Pinpoint the cell where the given text exists, returning its [X, Y] midpoint coordinate. 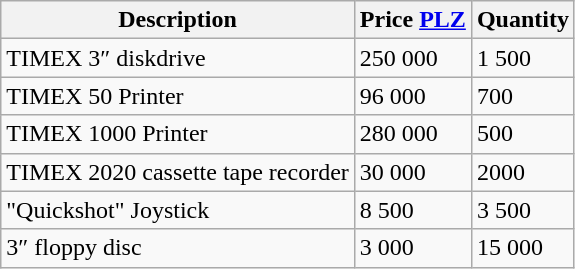
2000 [522, 172]
250 000 [412, 58]
Description [178, 20]
8 500 [412, 210]
"Quickshot" Joystick [178, 210]
30 000 [412, 172]
15 000 [522, 248]
3 000 [412, 248]
280 000 [412, 134]
500 [522, 134]
Price PLZ [412, 20]
96 000 [412, 96]
1 500 [522, 58]
Quantity [522, 20]
3″ floppy disc [178, 248]
3 500 [522, 210]
700 [522, 96]
TIMEX 3″ diskdrive [178, 58]
TIMEX 50 Printer [178, 96]
TIMEX 2020 cassette tape recorder [178, 172]
TIMEX 1000 Printer [178, 134]
